Provide the (x, y) coordinate of the cell's center where the given text is located.  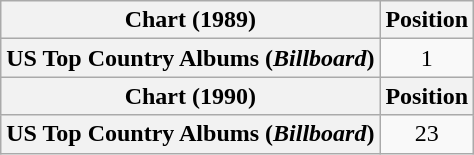
Chart (1989) (190, 20)
23 (427, 134)
1 (427, 58)
Chart (1990) (190, 96)
